Pinpoint the cell where the given text exists, returning its (x, y) midpoint coordinate. 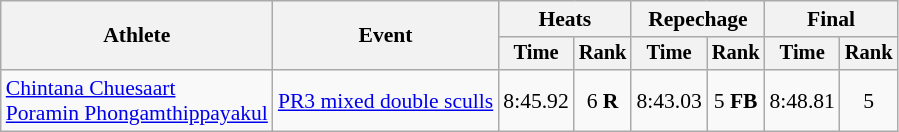
PR3 mixed double sculls (386, 100)
Repechage (698, 19)
8:43.03 (668, 100)
5 FB (736, 100)
Event (386, 36)
Chintana ChuesaartPoramin Phongamthippayakul (137, 100)
Heats (564, 19)
5 (869, 100)
6 R (603, 100)
Athlete (137, 36)
Final (830, 19)
8:48.81 (802, 100)
8:45.92 (536, 100)
